Identify which cell holds the provided text, then report its [X, Y] central coordinate. 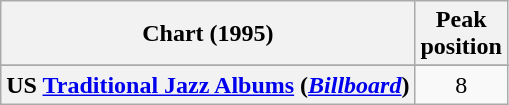
8 [461, 85]
US Traditional Jazz Albums (Billboard) [208, 85]
Peakposition [461, 34]
Chart (1995) [208, 34]
